Find where the given text appears and provide that cell's center as [X, Y] coordinate. 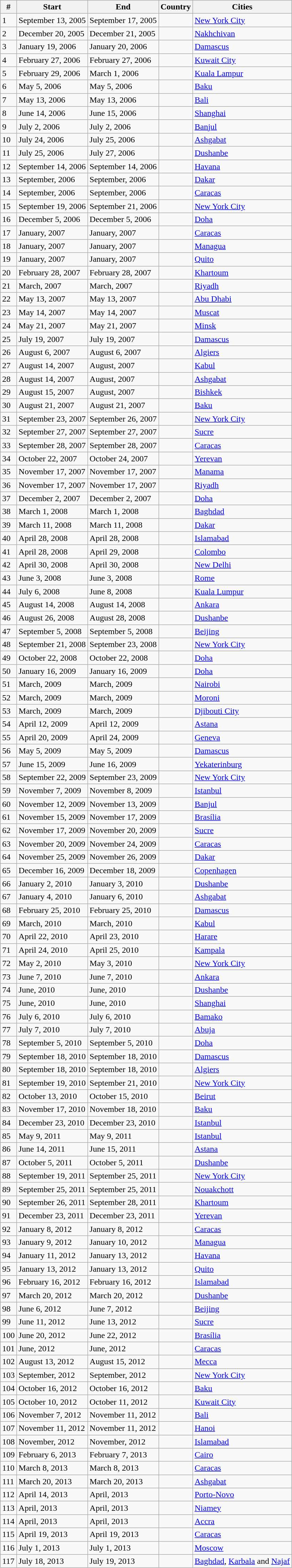
July 24, 2006 [52, 140]
September 21, 2006 [123, 206]
September 26, 2007 [123, 419]
109 [8, 1455]
71 [8, 950]
September 13, 2005 [52, 20]
51 [8, 684]
December 16, 2009 [52, 870]
78 [8, 1043]
115 [8, 1534]
67 [8, 897]
68 [8, 910]
Yekaterinburg [242, 764]
Geneva [242, 737]
41 [8, 551]
35 [8, 472]
85 [8, 1136]
November 26, 2009 [123, 857]
January 10, 2012 [123, 1242]
August 15, 2012 [123, 1362]
November 12, 2009 [52, 804]
April 20, 2009 [52, 737]
56 [8, 751]
94 [8, 1256]
Kuala Lampur [242, 73]
September 19, 2010 [52, 1083]
January 3, 2010 [123, 884]
December 21, 2005 [123, 34]
October 22, 2007 [52, 459]
January 6, 2010 [123, 897]
111 [8, 1481]
12 [8, 166]
November 15, 2009 [52, 817]
110 [8, 1468]
June 14, 2011 [52, 1149]
September 23, 2007 [52, 419]
102 [8, 1362]
July 27, 2006 [123, 153]
August 13, 2012 [52, 1362]
9 [8, 126]
95 [8, 1269]
Abu Dhabi [242, 299]
Minsk [242, 326]
April 14, 2013 [52, 1495]
November 18, 2010 [123, 1109]
April 24, 2010 [52, 950]
Cities [242, 7]
114 [8, 1521]
88 [8, 1176]
70 [8, 937]
June 22, 2012 [123, 1335]
84 [8, 1123]
August 28, 2008 [123, 618]
April 22, 2010 [52, 937]
Country [176, 7]
101 [8, 1348]
52 [8, 698]
11 [8, 153]
66 [8, 884]
June 15, 2006 [123, 113]
1 [8, 20]
November 24, 2009 [123, 844]
90 [8, 1202]
January 11, 2012 [52, 1256]
32 [8, 432]
60 [8, 804]
93 [8, 1242]
76 [8, 1017]
Mecca [242, 1362]
74 [8, 990]
46 [8, 618]
October 10, 2012 [52, 1402]
October 24, 2007 [123, 459]
99 [8, 1322]
18 [8, 246]
June 20, 2012 [52, 1335]
June 15, 2009 [52, 764]
89 [8, 1189]
24 [8, 326]
112 [8, 1495]
January 9, 2012 [52, 1242]
September 23, 2009 [123, 777]
Harare [242, 937]
New Delhi [242, 565]
2 [8, 34]
104 [8, 1388]
31 [8, 419]
16 [8, 220]
49 [8, 658]
97 [8, 1295]
38 [8, 512]
Moroni [242, 698]
Porto-Novo [242, 1495]
6 [8, 87]
10 [8, 140]
Accra [242, 1521]
End [123, 7]
June 8, 2008 [123, 592]
64 [8, 857]
Hanoi [242, 1428]
50 [8, 671]
July 19, 2013 [123, 1561]
87 [8, 1162]
March 1, 2006 [123, 73]
November 7, 2009 [52, 790]
July 6, 2008 [52, 592]
November 17, 2010 [52, 1109]
28 [8, 379]
55 [8, 737]
January 19, 2006 [52, 47]
Start [52, 7]
65 [8, 870]
73 [8, 976]
39 [8, 525]
Kampala [242, 950]
December 20, 2005 [52, 34]
20 [8, 273]
79 [8, 1056]
91 [8, 1216]
November 7, 2012 [52, 1415]
100 [8, 1335]
February 29, 2006 [52, 73]
Kuala Lumpur [242, 592]
June 7, 2012 [123, 1309]
September 26, 2011 [52, 1202]
October 11, 2012 [123, 1402]
43 [8, 578]
June 15, 2011 [123, 1149]
62 [8, 831]
98 [8, 1309]
Manama [242, 472]
September 21, 2010 [123, 1083]
February 7, 2013 [123, 1455]
21 [8, 286]
113 [8, 1508]
April 29, 2008 [123, 551]
33 [8, 445]
October 15, 2010 [123, 1096]
Nouakchott [242, 1189]
82 [8, 1096]
June 13, 2012 [123, 1322]
November 8, 2009 [123, 790]
14 [8, 193]
August 15, 2007 [52, 392]
Abuja [242, 1030]
23 [8, 312]
22 [8, 299]
45 [8, 605]
103 [8, 1375]
37 [8, 498]
Baghdad [242, 512]
# [8, 7]
February 6, 2013 [52, 1455]
8 [8, 113]
May 3, 2010 [123, 963]
January 2, 2010 [52, 884]
7 [8, 100]
September 19, 2006 [52, 206]
107 [8, 1428]
Niamey [242, 1508]
Rome [242, 578]
September 22, 2009 [52, 777]
3 [8, 47]
13 [8, 180]
72 [8, 963]
Copenhagen [242, 870]
61 [8, 817]
4 [8, 60]
48 [8, 645]
Muscat [242, 312]
116 [8, 1548]
October 13, 2010 [52, 1096]
April 23, 2010 [123, 937]
August 26, 2008 [52, 618]
44 [8, 592]
47 [8, 631]
26 [8, 352]
June 14, 2006 [52, 113]
80 [8, 1070]
September 23, 2008 [123, 645]
29 [8, 392]
75 [8, 1003]
July 18, 2013 [52, 1561]
15 [8, 206]
96 [8, 1282]
54 [8, 724]
April 25, 2010 [123, 950]
Nakhchivan [242, 34]
September 28, 2011 [123, 1202]
57 [8, 764]
63 [8, 844]
January 4, 2010 [52, 897]
Colombo [242, 551]
May 2, 2010 [52, 963]
Bamako [242, 1017]
September 19, 2011 [52, 1176]
June 6, 2012 [52, 1309]
Bishkek [242, 392]
86 [8, 1149]
42 [8, 565]
September 21, 2008 [52, 645]
25 [8, 339]
Moscow [242, 1548]
November 25, 2009 [52, 857]
59 [8, 790]
17 [8, 233]
53 [8, 711]
40 [8, 538]
November 13, 2009 [123, 804]
36 [8, 485]
117 [8, 1561]
77 [8, 1030]
September 17, 2005 [123, 20]
106 [8, 1415]
83 [8, 1109]
December 18, 2009 [123, 870]
92 [8, 1229]
April 24, 2009 [123, 737]
105 [8, 1402]
19 [8, 259]
58 [8, 777]
69 [8, 923]
Baghdad, Karbala and Najaf [242, 1561]
Djibouti City [242, 711]
Cairo [242, 1455]
Nairobi [242, 684]
30 [8, 406]
34 [8, 459]
June 11, 2012 [52, 1322]
27 [8, 365]
5 [8, 73]
January 20, 2006 [123, 47]
108 [8, 1442]
Beirut [242, 1096]
81 [8, 1083]
June 16, 2009 [123, 764]
